Pinpoint the cell where the given text exists, returning its (X, Y) midpoint coordinate. 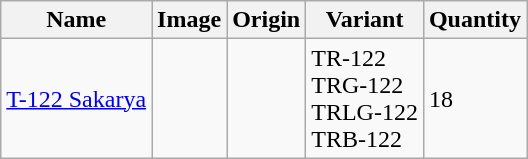
Variant (365, 20)
Origin (266, 20)
Image (190, 20)
Name (76, 20)
TR-122TRG-122TRLG-122TRB-122 (365, 98)
Quantity (474, 20)
18 (474, 98)
T-122 Sakarya (76, 98)
